Identify which cell holds the provided text, then report its (x, y) central coordinate. 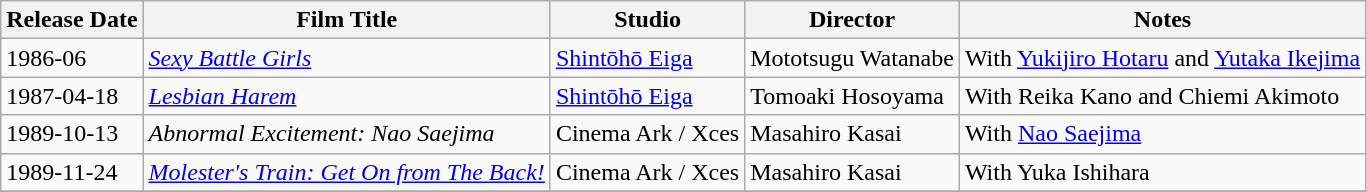
Abnormal Excitement: Nao Saejima (346, 134)
Mototsugu Watanabe (852, 58)
1986-06 (72, 58)
Director (852, 20)
1987-04-18 (72, 96)
Lesbian Harem (346, 96)
With Yukijiro Hotaru and Yutaka Ikejima (1162, 58)
Tomoaki Hosoyama (852, 96)
Film Title (346, 20)
With Nao Saejima (1162, 134)
1989-11-24 (72, 172)
1989-10-13 (72, 134)
With Reika Kano and Chiemi Akimoto (1162, 96)
Notes (1162, 20)
Studio (647, 20)
With Yuka Ishihara (1162, 172)
Release Date (72, 20)
Molester's Train: Get On from The Back! (346, 172)
Sexy Battle Girls (346, 58)
